Output the (x, y) coordinate of the center of the cell containing the given text.  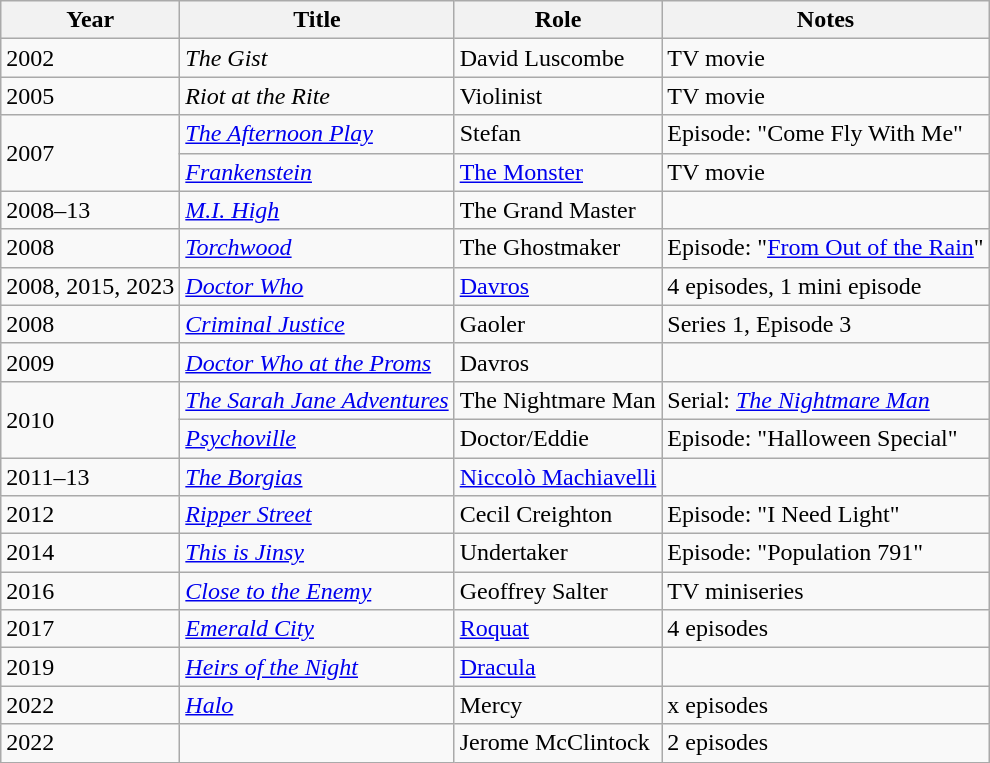
Violinist (558, 96)
Undertaker (558, 553)
Doctor Who at the Proms (317, 362)
2005 (90, 96)
Notes (826, 20)
Riot at the Rite (317, 96)
The Ghostmaker (558, 248)
Cecil Creighton (558, 515)
M.I. High (317, 210)
Title (317, 20)
Heirs of the Night (317, 667)
Doctor Who (317, 286)
2009 (90, 362)
x episodes (826, 705)
Series 1, Episode 3 (826, 324)
2008–13 (90, 210)
2007 (90, 153)
Episode: "From Out of the Rain" (826, 248)
Criminal Justice (317, 324)
Psychoville (317, 438)
Halo (317, 705)
This is Jinsy (317, 553)
2014 (90, 553)
2016 (90, 591)
The Nightmare Man (558, 400)
Doctor/Eddie (558, 438)
Ripper Street (317, 515)
The Gist (317, 58)
Serial: The Nightmare Man (826, 400)
Role (558, 20)
The Afternoon Play (317, 134)
The Monster (558, 172)
2017 (90, 629)
Stefan (558, 134)
Roquat (558, 629)
David Luscombe (558, 58)
4 episodes (826, 629)
Episode: "Halloween Special" (826, 438)
Dracula (558, 667)
Gaoler (558, 324)
2012 (90, 515)
2019 (90, 667)
The Sarah Jane Adventures (317, 400)
Episode: "Population 791" (826, 553)
Emerald City (317, 629)
2 episodes (826, 743)
Niccolò Machiavelli (558, 477)
2010 (90, 419)
Frankenstein (317, 172)
The Borgias (317, 477)
Episode: "Come Fly With Me" (826, 134)
2011–13 (90, 477)
Geoffrey Salter (558, 591)
2002 (90, 58)
2008, 2015, 2023 (90, 286)
Year (90, 20)
Jerome McClintock (558, 743)
Torchwood (317, 248)
Mercy (558, 705)
The Grand Master (558, 210)
4 episodes, 1 mini episode (826, 286)
Close to the Enemy (317, 591)
TV miniseries (826, 591)
Episode: "I Need Light" (826, 515)
